Locate the cell with the specified text and output its [x, y] center coordinate. 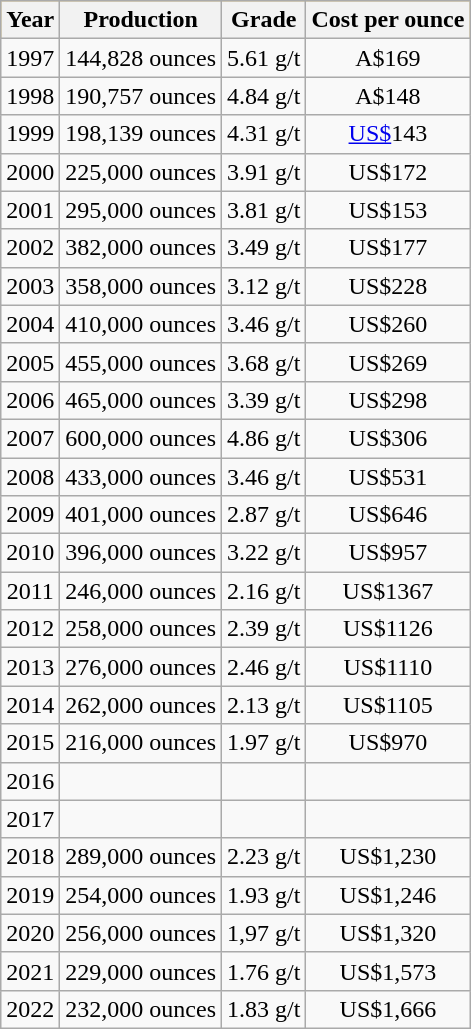
2021 [30, 971]
455,000 ounces [141, 362]
5.61 g/t [264, 58]
229,000 ounces [141, 971]
1997 [30, 58]
232,000 ounces [141, 1009]
2011 [30, 591]
US$957 [388, 553]
1.97 g/t [264, 743]
2003 [30, 286]
Production [141, 20]
A$169 [388, 58]
Grade [264, 20]
US$1110 [388, 667]
A$148 [388, 96]
4.86 g/t [264, 438]
2005 [30, 362]
2.46 g/t [264, 667]
Cost per ounce [388, 20]
US$260 [388, 324]
2.16 g/t [264, 591]
US$153 [388, 210]
256,000 ounces [141, 933]
US$298 [388, 400]
2018 [30, 857]
382,000 ounces [141, 248]
US$970 [388, 743]
258,000 ounces [141, 629]
US$1,666 [388, 1009]
190,757 ounces [141, 96]
2017 [30, 819]
246,000 ounces [141, 591]
3.91 g/t [264, 172]
1.93 g/t [264, 895]
1,97 g/t [264, 933]
216,000 ounces [141, 743]
US$172 [388, 172]
US$306 [388, 438]
US$1,573 [388, 971]
2022 [30, 1009]
2.13 g/t [264, 705]
2002 [30, 248]
1998 [30, 96]
3.81 g/t [264, 210]
144,828 ounces [141, 58]
US$228 [388, 286]
2013 [30, 667]
US$1126 [388, 629]
2.39 g/t [264, 629]
US$1,230 [388, 857]
3.49 g/t [264, 248]
2015 [30, 743]
225,000 ounces [141, 172]
US$646 [388, 515]
US$269 [388, 362]
401,000 ounces [141, 515]
3.68 g/t [264, 362]
2019 [30, 895]
2010 [30, 553]
1999 [30, 134]
US$1105 [388, 705]
1.83 g/t [264, 1009]
2016 [30, 781]
2.23 g/t [264, 857]
396,000 ounces [141, 553]
465,000 ounces [141, 400]
2014 [30, 705]
262,000 ounces [141, 705]
254,000 ounces [141, 895]
3.12 g/t [264, 286]
1.76 g/t [264, 971]
4.31 g/t [264, 134]
4.84 g/t [264, 96]
2009 [30, 515]
433,000 ounces [141, 477]
US$1,246 [388, 895]
US$1,320 [388, 933]
2007 [30, 438]
2020 [30, 933]
295,000 ounces [141, 210]
2006 [30, 400]
US$1367 [388, 591]
Year [30, 20]
2001 [30, 210]
358,000 ounces [141, 286]
2004 [30, 324]
198,139 ounces [141, 134]
289,000 ounces [141, 857]
276,000 ounces [141, 667]
US$177 [388, 248]
3.22 g/t [264, 553]
2008 [30, 477]
2000 [30, 172]
600,000 ounces [141, 438]
2.87 g/t [264, 515]
US$143 [388, 134]
2012 [30, 629]
410,000 ounces [141, 324]
3.39 g/t [264, 400]
US$531 [388, 477]
